From the cell containing the given text, extract its center point as (x, y) coordinate. 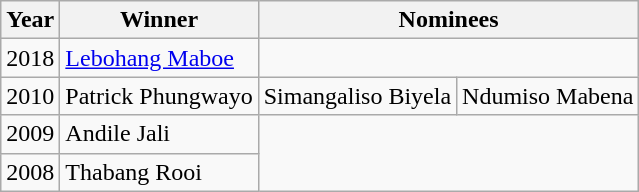
Simangaliso Biyela (357, 96)
Year (30, 20)
Winner (159, 20)
Andile Jali (159, 134)
Ndumiso Mabena (548, 96)
Nominees (448, 20)
2009 (30, 134)
Thabang Rooi (159, 172)
2018 (30, 58)
Lebohang Maboe (159, 58)
2010 (30, 96)
Patrick Phungwayo (159, 96)
2008 (30, 172)
